Detect which cell encompasses the target text, then output its (x, y) center coordinate. 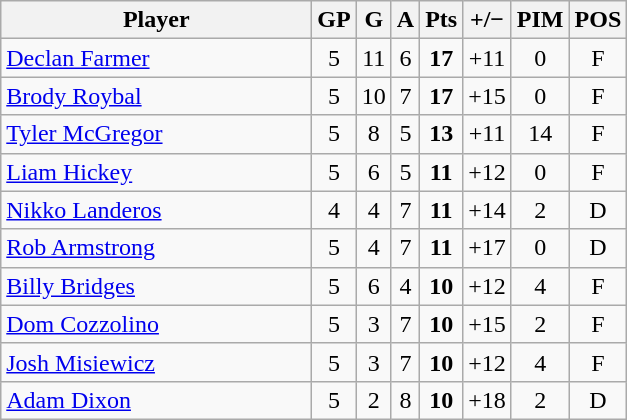
POS (598, 20)
13 (442, 134)
A (405, 20)
Brody Roybal (156, 96)
Declan Farmer (156, 58)
Tyler McGregor (156, 134)
Billy Bridges (156, 286)
Rob Armstrong (156, 248)
14 (540, 134)
+18 (488, 400)
G (374, 20)
+/− (488, 20)
GP (334, 20)
Josh Misiewicz (156, 362)
Player (156, 20)
PIM (540, 20)
Dom Cozzolino (156, 324)
+14 (488, 210)
+17 (488, 248)
Pts (442, 20)
Nikko Landeros (156, 210)
Adam Dixon (156, 400)
Liam Hickey (156, 172)
